Determine the (x, y) coordinate at the center of the cell enclosing the given text.  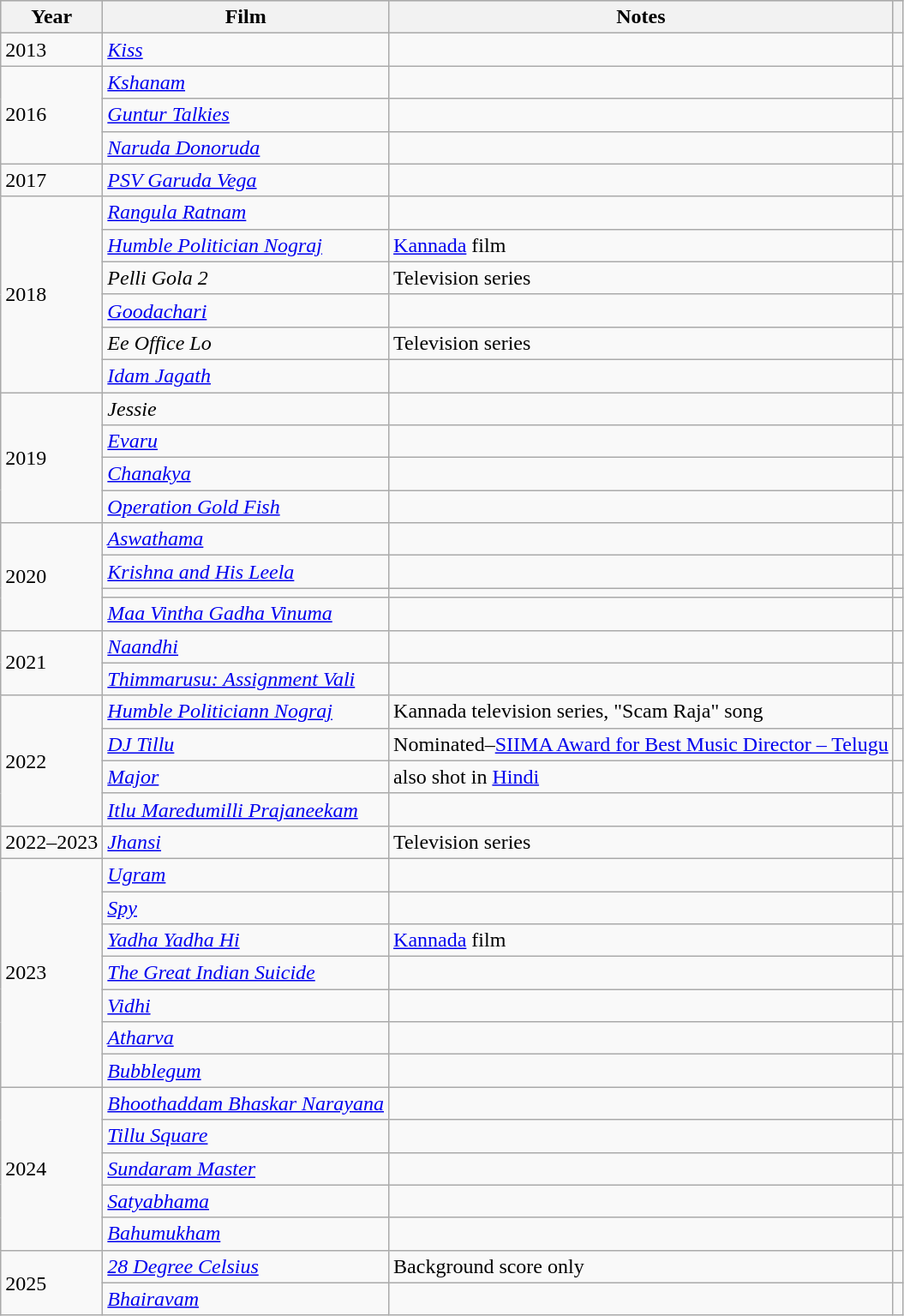
Bahumukham (246, 1234)
Bubblegum (246, 1071)
2017 (51, 180)
Yadha Yadha Hi (246, 940)
Vidhi (246, 1006)
Background score only (641, 1266)
Film (246, 17)
Atharva (246, 1038)
Nominated–SIIMA Award for Best Music Director – Telugu (641, 744)
Year (51, 17)
Sundaram Master (246, 1169)
Kannada television series, "Scam Raja" song (641, 712)
2023 (51, 972)
2024 (51, 1169)
Maa Vintha Gadha Vinuma (246, 614)
Ugram (246, 874)
PSV Garuda Vega (246, 180)
The Great Indian Suicide (246, 973)
Thimmarusu: Assignment Vali (246, 679)
2020 (51, 576)
Kshanam (246, 82)
Bhoothaddam Bhaskar Narayana (246, 1103)
Tillu Square (246, 1136)
2025 (51, 1283)
2022–2023 (51, 842)
Guntur Talkies (246, 115)
2019 (51, 458)
Naandhi (246, 646)
Chanakya (246, 474)
2018 (51, 294)
Rangula Ratnam (246, 213)
Bhairavam (246, 1299)
Pelli Gola 2 (246, 278)
Jessie (246, 409)
Idam Jagath (246, 376)
2013 (51, 50)
Evaru (246, 442)
Notes (641, 17)
28 Degree Celsius (246, 1266)
Jhansi (246, 842)
2016 (51, 115)
Operation Gold Fish (246, 507)
Krishna and His Leela (246, 572)
also shot in Hindi (641, 777)
2021 (51, 663)
Itlu Maredumilli Prajaneekam (246, 809)
Aswathama (246, 539)
Ee Office Lo (246, 343)
Naruda Donoruda (246, 147)
Major (246, 777)
Kiss (246, 50)
Humble Politician Nograj (246, 245)
Humble Politiciann Nograj (246, 712)
Goodachari (246, 310)
DJ Tillu (246, 744)
2022 (51, 760)
Satyabhama (246, 1201)
Spy (246, 908)
